Locate the cell with the specified text and output its (x, y) center coordinate. 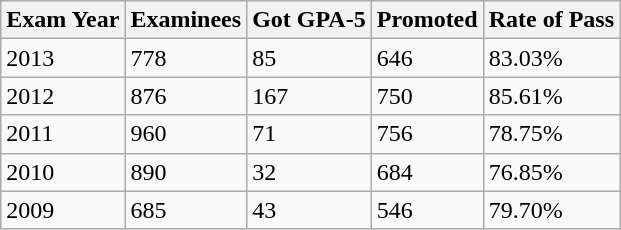
43 (310, 210)
83.03% (551, 58)
76.85% (551, 172)
Examinees (186, 20)
2010 (63, 172)
78.75% (551, 134)
71 (310, 134)
Rate of Pass (551, 20)
2011 (63, 134)
685 (186, 210)
756 (427, 134)
85.61% (551, 96)
750 (427, 96)
Exam Year (63, 20)
2009 (63, 210)
2012 (63, 96)
960 (186, 134)
646 (427, 58)
2013 (63, 58)
Got GPA-5 (310, 20)
167 (310, 96)
79.70% (551, 210)
684 (427, 172)
85 (310, 58)
778 (186, 58)
Promoted (427, 20)
546 (427, 210)
32 (310, 172)
876 (186, 96)
890 (186, 172)
